Locate the cell with the specified text and output its [x, y] center coordinate. 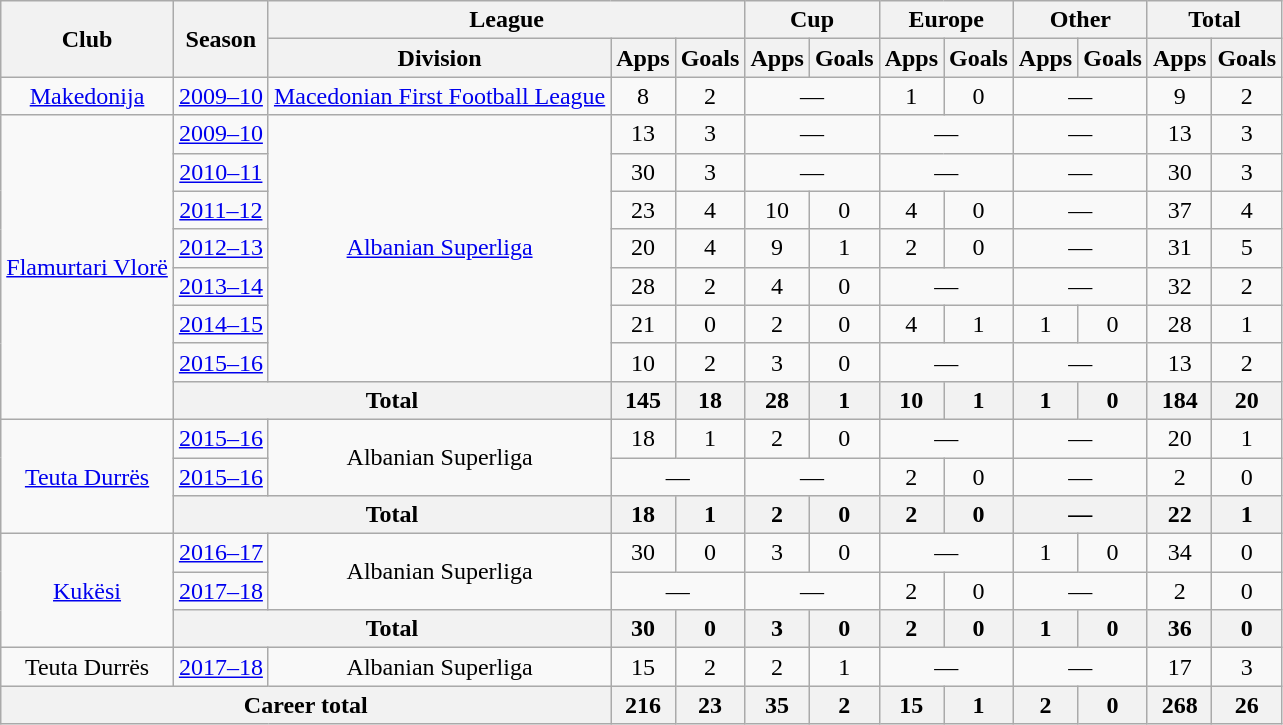
35 [777, 705]
5 [1247, 248]
Flamurtari Vlorë [88, 267]
32 [1179, 286]
2013–14 [220, 286]
145 [643, 400]
37 [1179, 210]
Other [1080, 20]
Kukësi [88, 591]
2011–12 [220, 210]
184 [1179, 400]
Europe [946, 20]
Macedonian First Football League [439, 96]
22 [1179, 515]
31 [1179, 248]
34 [1179, 553]
17 [1179, 667]
Division [439, 58]
8 [643, 96]
2016–17 [220, 553]
26 [1247, 705]
216 [643, 705]
268 [1179, 705]
Cup [812, 20]
36 [1179, 629]
2010–11 [220, 172]
2014–15 [220, 324]
Season [220, 39]
League [506, 20]
2012–13 [220, 248]
Career total [306, 705]
21 [643, 324]
Makedonija [88, 96]
Club [88, 39]
